From the cell containing the given text, extract its center point as [x, y] coordinate. 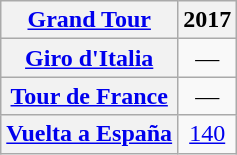
Tour de France [90, 96]
2017 [208, 20]
Giro d'Italia [90, 58]
Vuelta a España [90, 134]
Grand Tour [90, 20]
140 [208, 134]
